Return the (X, Y) coordinate for the center point of the cell that contains the specified text.  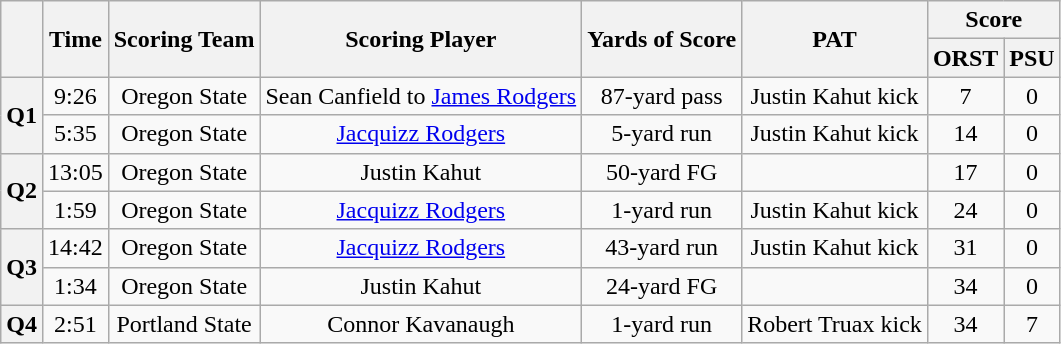
Q2 (22, 191)
Q4 (22, 324)
Robert Truax kick (835, 324)
Connor Kavanaugh (421, 324)
PSU (1032, 58)
Portland State (184, 324)
1:34 (75, 286)
17 (965, 172)
31 (965, 248)
Scoring Team (184, 39)
5-yard run (662, 134)
Scoring Player (421, 39)
Sean Canfield to James Rodgers (421, 96)
Yards of Score (662, 39)
PAT (835, 39)
ORST (965, 58)
24-yard FG (662, 286)
Q3 (22, 267)
43-yard run (662, 248)
1:59 (75, 210)
50-yard FG (662, 172)
Score (994, 20)
87-yard pass (662, 96)
Q1 (22, 115)
24 (965, 210)
9:26 (75, 96)
Time (75, 39)
14 (965, 134)
14:42 (75, 248)
5:35 (75, 134)
13:05 (75, 172)
2:51 (75, 324)
